Identify which cell holds the provided text, then report its [X, Y] central coordinate. 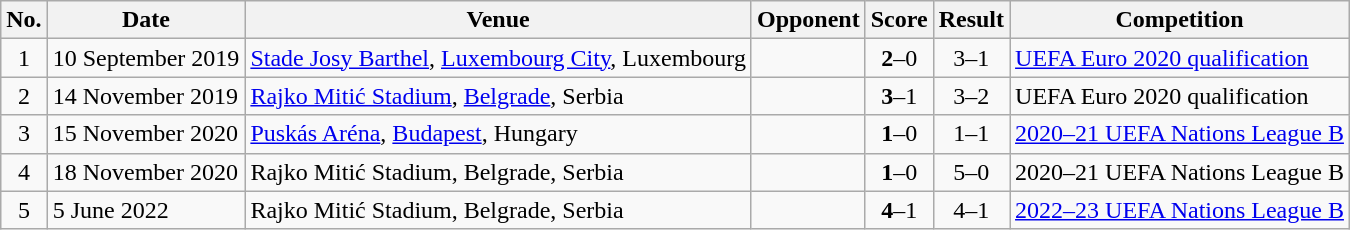
2–0 [899, 58]
Date [146, 20]
Puskás Aréna, Budapest, Hungary [498, 134]
14 November 2019 [146, 96]
5–0 [971, 172]
2 [24, 96]
5 June 2022 [146, 210]
5 [24, 210]
18 November 2020 [146, 172]
15 November 2020 [146, 134]
1 [24, 58]
Score [899, 20]
1–1 [971, 134]
Result [971, 20]
Opponent [808, 20]
10 September 2019 [146, 58]
3–2 [971, 96]
3 [24, 134]
Stade Josy Barthel, Luxembourg City, Luxembourg [498, 58]
2022–23 UEFA Nations League B [1180, 210]
4 [24, 172]
No. [24, 20]
Venue [498, 20]
Competition [1180, 20]
